Capture the cell that displays the provided text and extract its (X, Y) central coordinate. 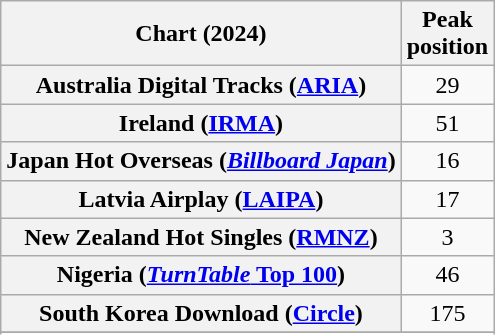
3 (447, 237)
Nigeria (TurnTable Top 100) (201, 275)
46 (447, 275)
Peakposition (447, 34)
Ireland (IRMA) (201, 123)
South Korea Download (Circle) (201, 313)
Japan Hot Overseas (Billboard Japan) (201, 161)
17 (447, 199)
Chart (2024) (201, 34)
Latvia Airplay (LAIPA) (201, 199)
New Zealand Hot Singles (RMNZ) (201, 237)
51 (447, 123)
Australia Digital Tracks (ARIA) (201, 85)
175 (447, 313)
16 (447, 161)
29 (447, 85)
